Identify which cell holds the provided text, then report its [X, Y] central coordinate. 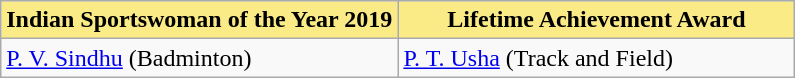
Lifetime Achievement Award [596, 20]
P. T. Usha (Track and Field) [596, 58]
Indian Sportswoman of the Year 2019 [200, 20]
P. V. Sindhu (Badminton) [200, 58]
